Search for the cell housing the specified text and yield its [x, y] center coordinate. 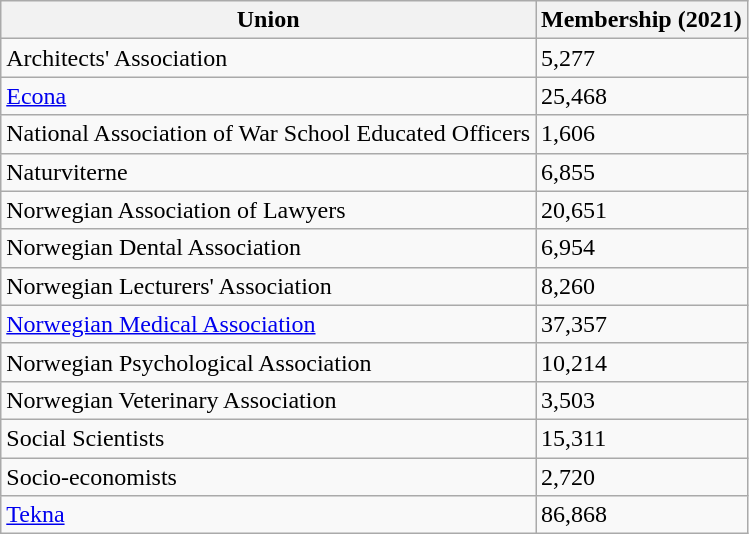
10,214 [642, 362]
2,720 [642, 477]
Tekna [268, 515]
Econa [268, 96]
Norwegian Psychological Association [268, 362]
Membership (2021) [642, 20]
37,357 [642, 324]
86,868 [642, 515]
3,503 [642, 400]
25,468 [642, 96]
6,855 [642, 172]
1,606 [642, 134]
National Association of War School Educated Officers [268, 134]
Union [268, 20]
15,311 [642, 438]
6,954 [642, 248]
Naturviterne [268, 172]
8,260 [642, 286]
Architects' Association [268, 58]
Socio-economists [268, 477]
Norwegian Lecturers' Association [268, 286]
Norwegian Dental Association [268, 248]
Social Scientists [268, 438]
20,651 [642, 210]
5,277 [642, 58]
Norwegian Association of Lawyers [268, 210]
Norwegian Veterinary Association [268, 400]
Norwegian Medical Association [268, 324]
